Provide the [X, Y] coordinate of the cell's center where the given text is located.  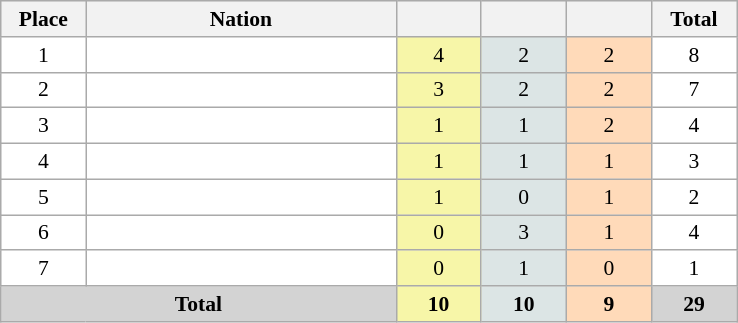
9 [608, 304]
Place [44, 19]
5 [44, 197]
6 [44, 233]
8 [694, 55]
Nation [241, 19]
29 [694, 304]
